Identify which cell holds the provided text, then report its [X, Y] central coordinate. 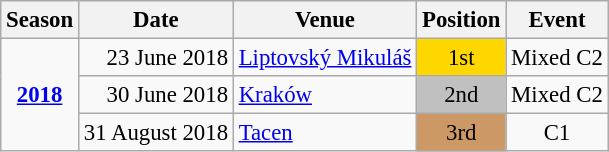
Season [40, 20]
2nd [462, 95]
Date [156, 20]
Liptovský Mikuláš [324, 58]
1st [462, 58]
Event [557, 20]
2018 [40, 96]
Tacen [324, 133]
C1 [557, 133]
30 June 2018 [156, 95]
Position [462, 20]
Venue [324, 20]
Kraków [324, 95]
3rd [462, 133]
23 June 2018 [156, 58]
31 August 2018 [156, 133]
